Locate the cell with the specified text and output its (x, y) center coordinate. 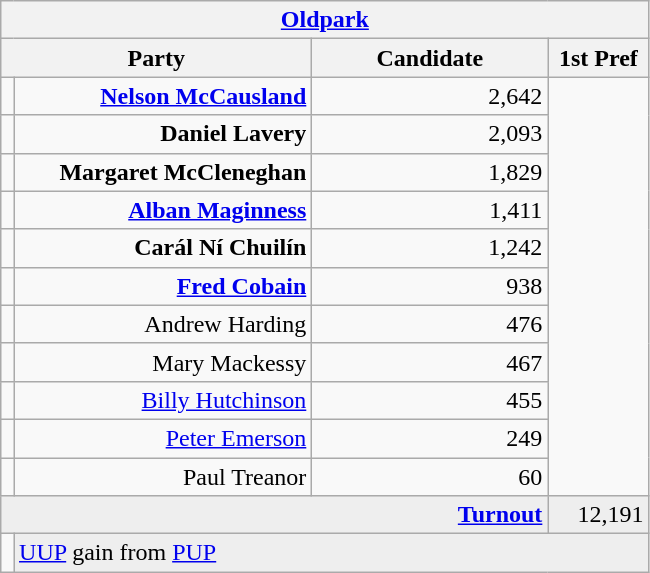
Carál Ní Chuilín (163, 248)
476 (430, 324)
249 (430, 438)
Daniel Lavery (163, 134)
455 (430, 400)
Oldpark (325, 20)
Fred Cobain (163, 286)
Nelson McCausland (163, 96)
UUP gain from PUP (332, 553)
60 (430, 477)
12,191 (598, 515)
Andrew Harding (163, 324)
2,642 (430, 96)
2,093 (430, 134)
1,242 (430, 248)
Turnout (274, 515)
Alban Maginness (163, 210)
Margaret McCleneghan (163, 172)
Party (156, 58)
Mary Mackessy (163, 362)
Peter Emerson (163, 438)
467 (430, 362)
Paul Treanor (163, 477)
1,411 (430, 210)
1st Pref (598, 58)
Candidate (430, 58)
Billy Hutchinson (163, 400)
938 (430, 286)
1,829 (430, 172)
